Output the [X, Y] coordinate of the center of the cell containing the given text.  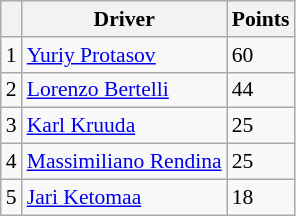
Driver [124, 19]
60 [261, 55]
4 [12, 162]
5 [12, 197]
Lorenzo Bertelli [124, 90]
Points [261, 19]
Yuriy Protasov [124, 55]
3 [12, 126]
Jari Ketomaa [124, 197]
44 [261, 90]
Massimiliano Rendina [124, 162]
18 [261, 197]
1 [12, 55]
2 [12, 90]
Karl Kruuda [124, 126]
